Return [x, y] of the center of cell containing provided text 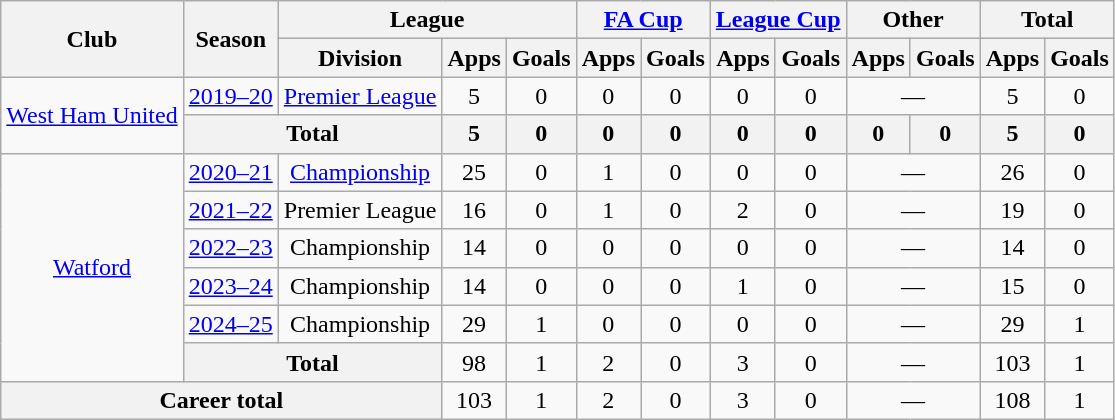
Division [360, 58]
Other [913, 20]
2021–22 [230, 210]
98 [474, 362]
2019–20 [230, 96]
Career total [222, 400]
19 [1012, 210]
16 [474, 210]
Club [92, 39]
League Cup [778, 20]
2023–24 [230, 286]
Watford [92, 267]
108 [1012, 400]
25 [474, 172]
2022–23 [230, 248]
League [427, 20]
2020–21 [230, 172]
FA Cup [643, 20]
26 [1012, 172]
West Ham United [92, 115]
15 [1012, 286]
2024–25 [230, 324]
Season [230, 39]
